For the text-containing cell, return its midpoint in (X, Y) coordinate format. 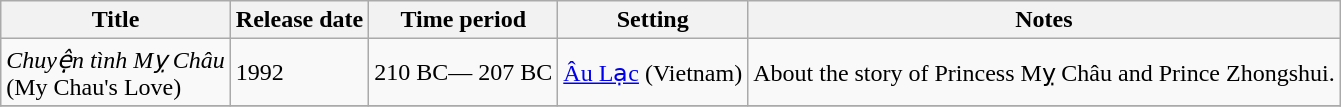
Notes (1044, 20)
Âu Lạc (Vietnam) (653, 72)
Time period (464, 20)
Chuyện tình Mỵ Châu(My Chau's Love) (116, 72)
1992 (299, 72)
Title (116, 20)
Release date (299, 20)
210 BC— 207 BC (464, 72)
Setting (653, 20)
About the story of Princess Mỵ Châu and Prince Zhongshui. (1044, 72)
